For the text-containing cell, return its midpoint in (X, Y) coordinate format. 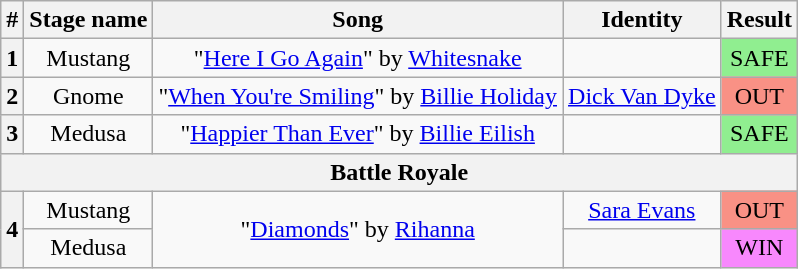
3 (12, 134)
Dick Van Dyke (642, 96)
1 (12, 58)
Sara Evans (642, 210)
Gnome (88, 96)
"Diamonds" by Rihanna (358, 229)
WIN (759, 248)
2 (12, 96)
"When You're Smiling" by Billie Holiday (358, 96)
4 (12, 229)
"Happier Than Ever" by Billie Eilish (358, 134)
# (12, 20)
Identity (642, 20)
Stage name (88, 20)
Result (759, 20)
Battle Royale (400, 172)
Song (358, 20)
"Here I Go Again" by Whitesnake (358, 58)
